Return the [x, y] coordinate for the center point of the cell that contains the specified text.  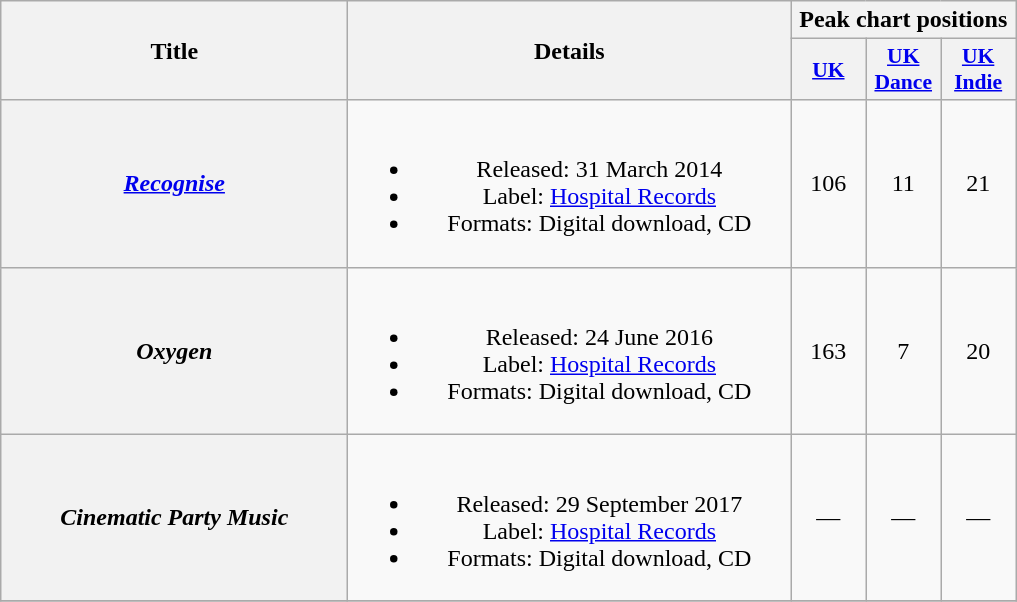
Cinematic Party Music [174, 518]
Recognise [174, 184]
Released: 31 March 2014Label: Hospital RecordsFormats: Digital download, CD [570, 184]
Oxygen [174, 350]
UK [828, 70]
106 [828, 184]
Details [570, 50]
Peak chart positions [904, 20]
21 [978, 184]
11 [904, 184]
UK Indie [978, 70]
Released: 24 June 2016Label: Hospital RecordsFormats: Digital download, CD [570, 350]
163 [828, 350]
7 [904, 350]
Released: 29 September 2017Label: Hospital RecordsFormats: Digital download, CD [570, 518]
UK Dance [904, 70]
20 [978, 350]
Title [174, 50]
